From the cell containing the given text, extract its center point as (X, Y) coordinate. 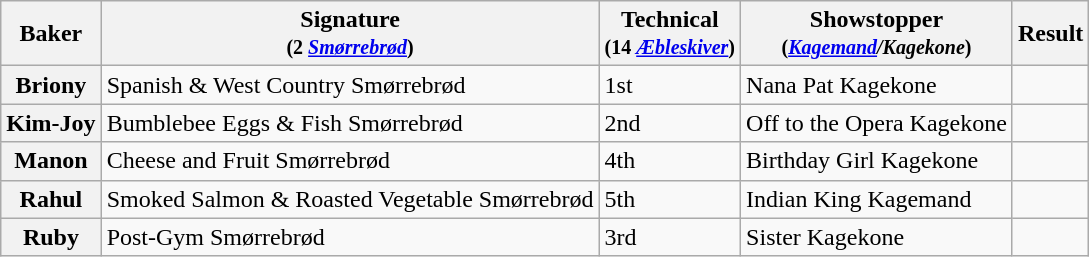
Technical(14 Æbleskiver) (670, 34)
Spanish & West Country Smørrebrød (350, 85)
Nana Pat Kagekone (877, 85)
Off to the Opera Kagekone (877, 123)
Signature(2 Smørrebrød) (350, 34)
3rd (670, 237)
1st (670, 85)
Manon (51, 161)
Post-Gym Smørrebrød (350, 237)
4th (670, 161)
Sister Kagekone (877, 237)
Rahul (51, 199)
Baker (51, 34)
Kim-Joy (51, 123)
Birthday Girl Kagekone (877, 161)
Ruby (51, 237)
Result (1050, 34)
Smoked Salmon & Roasted Vegetable Smørrebrød (350, 199)
Indian King Kagemand (877, 199)
Briony (51, 85)
5th (670, 199)
2nd (670, 123)
Bumblebee Eggs & Fish Smørrebrød (350, 123)
Showstopper(Kagemand/Kagekone) (877, 34)
Cheese and Fruit Smørrebrød (350, 161)
